Return (x, y) of the center of cell containing provided text 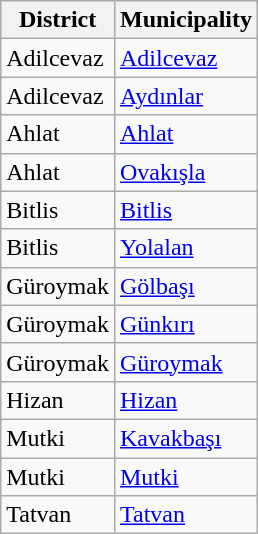
Kavakbaşı (186, 438)
District (58, 20)
Municipality (186, 20)
Yolalan (186, 248)
Günkırı (186, 324)
Aydınlar (186, 96)
Ovakışla (186, 172)
Gölbaşı (186, 286)
